Return (x, y) of the center of cell containing provided text 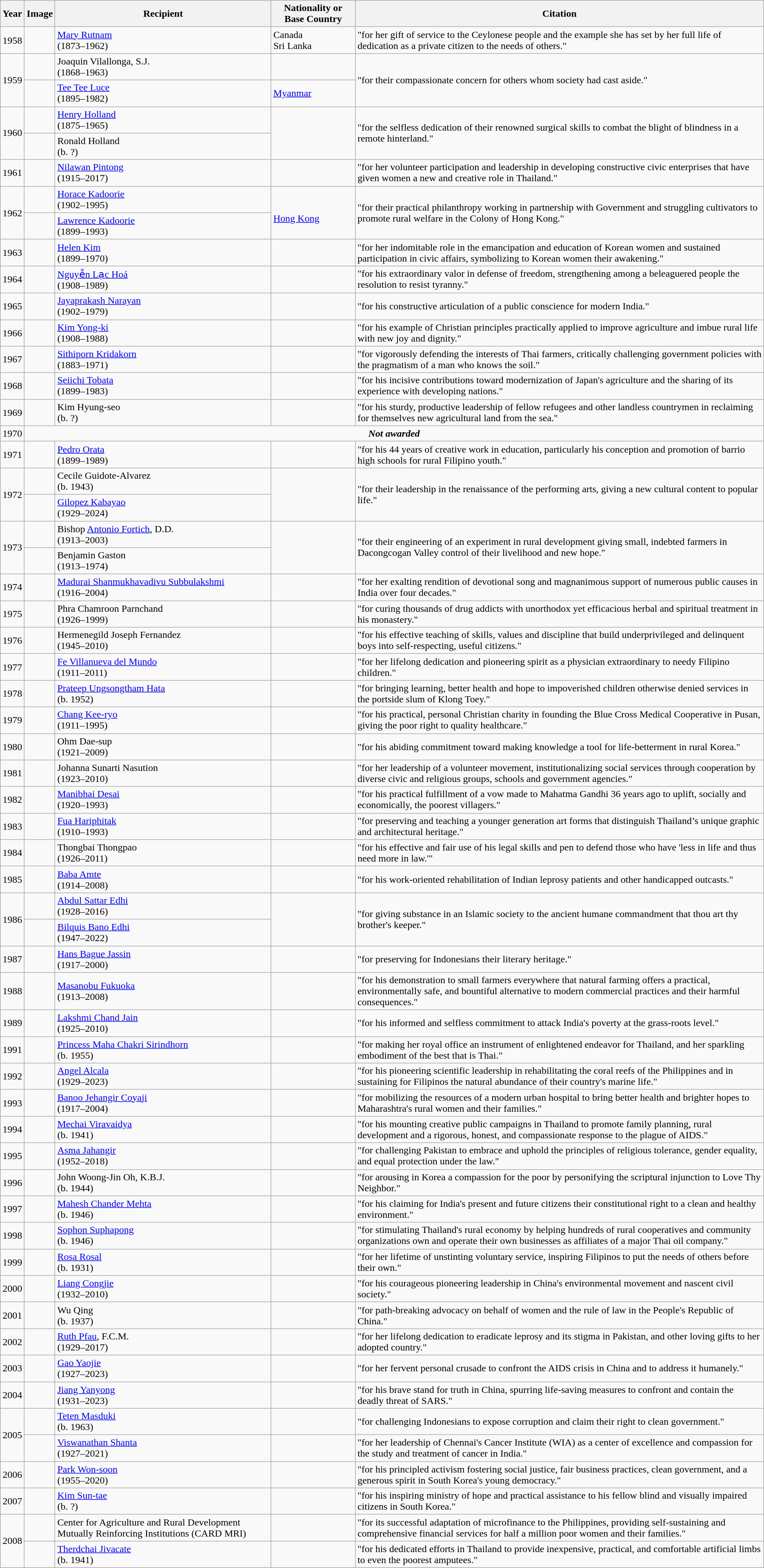
Fua Hariphitak(1910–1993) (163, 826)
"for his dedicated efforts in Thailand to provide inexpensive, practical, and comfortable artificial limbs to even the poorest amputees." (559, 1554)
1988 (12, 991)
Johanna Sunarti Nasution(1923–2010) (163, 773)
1971 (12, 455)
"for his extraordinary valor in defense of freedom, strengthening among a beleaguered people the resolution to resist tyranny." (559, 279)
2005 (12, 1435)
Not awarded (394, 433)
"for their leadership in the renaissance of the performing arts, giving a new cultural content to popular life." (559, 494)
"for her lifelong dedication to eradicate leprosy and its stigma in Pakistan, and other loving gifts to her adopted country." (559, 1342)
1973 (12, 547)
Mahesh Chander Mehta(b. 1946) (163, 1209)
1999 (12, 1262)
"for his informed and selfless commitment to attack India's poverty at the grass-roots level." (559, 1024)
1972 (12, 494)
"for his courageous pioneering leadership in China's environmental movement and nascent civil society." (559, 1289)
Bilquis Bano Edhi(1947–2022) (163, 932)
"for arousing in Korea a compassion for the poor by personifying the scriptural injunction to Love Thy Neighbor." (559, 1183)
Madurai Shanmukhavadivu Subbulakshmi(1916–2004) (163, 588)
2004 (12, 1395)
1986 (12, 919)
1969 (12, 412)
1995 (12, 1156)
1984 (12, 853)
Manibhai Desai(1920–1993) (163, 800)
John Woong-Jin Oh, K.B.J.(b. 1944) (163, 1183)
1987 (12, 959)
Tee Tee Luce(1895–1982) (163, 93)
Nationality or Base Country (313, 14)
1977 (12, 667)
"for giving substance in an Islamic society to the ancient humane commandment that thou art thy brother's keeper." (559, 919)
Asma Jahangir(1952–2018) (163, 1156)
Sithiporn Kridakorn(1883–1971) (163, 359)
1974 (12, 588)
Phra Chamroon Parnchand(1926–1999) (163, 614)
1961 (12, 173)
"for challenging Pakistan to embrace and uphold the principles of religious tolerance, gender equality, and equal protection under the law." (559, 1156)
2001 (12, 1315)
Prateep Ungsongtham Hata(b. 1952) (163, 694)
Nilawan Pintong(1915–2017) (163, 173)
"for path-breaking advocacy on behalf of women and the rule of law in the People's Republic of China." (559, 1315)
"for the selfless dedication of their renowned surgical skills to combat the blight of blindness in a remote hinterland." (559, 133)
1985 (12, 879)
1979 (12, 720)
1989 (12, 1024)
1976 (12, 641)
1997 (12, 1209)
1970 (12, 433)
1980 (12, 747)
Angel Alcala(1929–2023) (163, 1077)
Kim Yong-ki(1908–1988) (163, 333)
Henry Holland(1875–1965) (163, 120)
Jiang Yanyong(1931–2023) (163, 1395)
"for preserving and teaching a younger generation art forms that distinguish Thailand’s unique graphic and architectural heritage." (559, 826)
"for his abiding commitment toward making knowledge a tool for life-betterment in rural Korea." (559, 747)
Bishop Antonio Fortich, D.D.(1913–2003) (163, 534)
"for his effective and fair use of his legal skills and pen to defend those who have 'less in life and thus need more in law.'" (559, 853)
Fe Villanueva del Mundo(1911–2011) (163, 667)
Park Won-soon(1955–2020) (163, 1475)
2003 (12, 1368)
Hermenegild Joseph Fernandez(1945–2010) (163, 641)
Mary Rutnam(1873–1962) (163, 40)
Lawrence Kadoorie(1899–1993) (163, 226)
1959 (12, 80)
"for her exalting rendition of devotional song and magnanimous support of numerous public causes in India over four decades." (559, 588)
"for her leadership of Chennai's Cancer Institute (WIA) as a center of excellence and compassion for the study and treatment of cancer in India." (559, 1448)
"for preserving for Indonesians their literary heritage." (559, 959)
Recipient (163, 14)
Baba Amte(1914–2008) (163, 879)
Sophon Suphapong(b. 1946) (163, 1236)
Year (12, 14)
Rosa Rosal(b. 1931) (163, 1262)
"for his constructive articulation of a public conscience for modern India." (559, 306)
Banoo Jehangir Coyaji(1917–2004) (163, 1103)
2002 (12, 1342)
Princess Maha Chakri Sirindhorn(b. 1955) (163, 1050)
2000 (12, 1289)
"for his inspiring ministry of hope and practical assistance to his fellow blind and visually impaired citizens in South Korea." (559, 1501)
Jayaprakash Narayan(1902–1979) (163, 306)
"for their compassionate concern for others whom society had cast aside." (559, 80)
Helen Kim(1899–1970) (163, 252)
Teten Masduki(b. 1963) (163, 1422)
Kim Sun-tae(b. ?) (163, 1501)
"for his 44 years of creative work in education, particularly his conception and promotion of barrio high schools for rural Filipino youth." (559, 455)
Center for Agriculture and Rural Development Mutually Reinforcing Institutions (CARD MRI) (163, 1528)
Horace Kadoorie(1902–1995) (163, 199)
2006 (12, 1475)
"for his work-oriented rehabilitation of Indian leprosy patients and other handicapped outcasts." (559, 879)
Thongbai Thongpao(1926–2011) (163, 853)
Ohm Dae-sup(1921–2009) (163, 747)
1998 (12, 1236)
"for his example of Christian principles practically applied to improve agriculture and imbue rural life with new joy and dignity." (559, 333)
1992 (12, 1077)
Image (40, 14)
"for his practical, personal Christian charity in founding the Blue Cross Medical Cooperative in Pusan, giving the poor right to quality healthcare." (559, 720)
1965 (12, 306)
1981 (12, 773)
1983 (12, 826)
1964 (12, 279)
"for her lifelong dedication and pioneering spirit as a physician extraordinary to needy Filipino children." (559, 667)
1966 (12, 333)
Lakshmi Chand Jain(1925–2010) (163, 1024)
Gilopez Kabayao(1929–2024) (163, 508)
"for his brave stand for truth in China, spurring life-saving measures to confront and contain the deadly threat of SARS." (559, 1395)
1960 (12, 133)
Liang Congjie(1932–2010) (163, 1289)
Joaquin Vilallonga, S.J.(1868–1963) (163, 67)
1968 (12, 386)
2007 (12, 1501)
Ruth Pfau, F.C.M.(1929–2017) (163, 1342)
Gao Yaojie(1927–2023) (163, 1368)
1958 (12, 40)
Nguyễn Lạc Hoá(1908–1989) (163, 279)
1963 (12, 252)
Cecile Guidote-Alvarez(b. 1943) (163, 481)
"for challenging Indonesians to expose corruption and claim their right to clean government." (559, 1422)
1978 (12, 694)
"for bringing learning, better health and hope to impoverished children otherwise denied services in the portside slum of Klong Toey." (559, 694)
"for her lifetime of unstinting voluntary service, inspiring Filipinos to put the needs of others before their own." (559, 1262)
"for his incisive contributions toward modernization of Japan's agriculture and the sharing of its experience with developing nations." (559, 386)
2008 (12, 1541)
1962 (12, 213)
1996 (12, 1183)
1982 (12, 800)
Hong Kong (313, 213)
1967 (12, 359)
Ronald Holland(b. ?) (163, 146)
Abdul Sattar Edhi(1928–2016) (163, 906)
CanadaSri Lanka (313, 40)
Wu Qing(b. 1937) (163, 1315)
"for his claiming for India's present and future citizens their constitutional right to a clean and healthy environment." (559, 1209)
1975 (12, 614)
"for her fervent personal crusade to confront the AIDS crisis in China and to address it humanely." (559, 1368)
Hans Bague Jassin(1917–2000) (163, 959)
Viswanathan Shanta(1927–2021) (163, 1448)
"for curing thousands of drug addicts with unorthodox yet efficacious herbal and spiritual treatment in his monastery." (559, 614)
Therdchai Jivacate(b. 1941) (163, 1554)
Seiichi Tobata(1899–1983) (163, 386)
"for his practical fulfillment of a vow made to Mahatma Gandhi 36 years ago to uplift, socially and economically, the poorest villagers." (559, 800)
Mechai Viravaidya(b. 1941) (163, 1130)
Kim Hyung-seo(b. ?) (163, 412)
Chang Kee-ryo(1911–1995) (163, 720)
"for making her royal office an instrument of enlightened endeavor for Thailand, and her sparkling embodiment of the best that is Thai." (559, 1050)
Citation (559, 14)
1991 (12, 1050)
Benjamin Gaston(1913–1974) (163, 561)
"for his effective teaching of skills, values and discipline that build underprivileged and delinquent boys into self-respecting, useful citizens." (559, 641)
"for mobilizing the resources of a modern urban hospital to bring better health and brighter hopes to Maharashtra's rural women and their families." (559, 1103)
1993 (12, 1103)
Pedro Orata(1899–1989) (163, 455)
"for vigorously defending the interests of Thai farmers, critically challenging government policies with the pragmatism of a man who knows the soil." (559, 359)
Myanmar (313, 93)
Masanobu Fukuoka(1913–2008) (163, 991)
1994 (12, 1130)
